Search for the cell housing the specified text and yield its [X, Y] center coordinate. 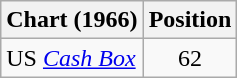
Position [190, 20]
Chart (1966) [72, 20]
US Cash Box [72, 58]
62 [190, 58]
